Return the [x, y] coordinate for the center point of the cell that contains the specified text.  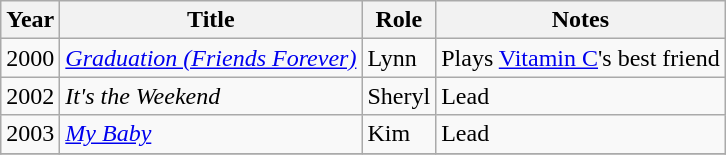
Graduation (Friends Forever) [211, 58]
2003 [30, 134]
Role [399, 20]
Kim [399, 134]
2000 [30, 58]
Notes [581, 20]
Year [30, 20]
Sheryl [399, 96]
Title [211, 20]
Plays Vitamin C's best friend [581, 58]
It's the Weekend [211, 96]
Lynn [399, 58]
My Baby [211, 134]
2002 [30, 96]
